Locate the cell with the specified text and output its (x, y) center coordinate. 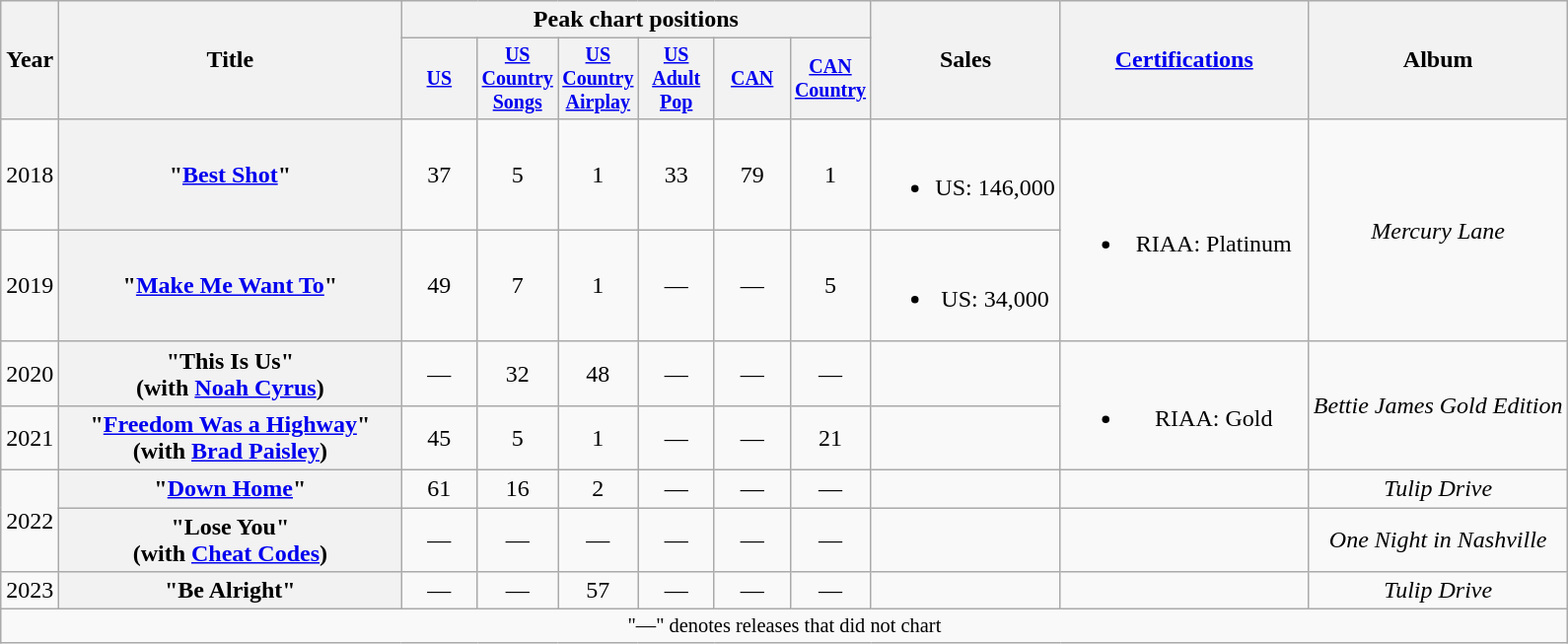
Sales (965, 60)
Album (1438, 60)
7 (518, 286)
61 (440, 489)
US: 146,000 (965, 174)
16 (518, 489)
2020 (30, 373)
RIAA: Platinum (1183, 230)
USCountrySongs (518, 79)
Year (30, 60)
US: 34,000 (965, 286)
"—" denotes releases that did not chart (785, 626)
2021 (30, 438)
RIAA: Gold (1183, 405)
45 (440, 438)
2023 (30, 591)
Peak chart positions (636, 20)
2019 (30, 286)
2022 (30, 521)
Bettie James Gold Edition (1438, 405)
37 (440, 174)
"Best Shot" (231, 174)
"Make Me Want To" (231, 286)
US AdultPop (677, 79)
33 (677, 174)
US (440, 79)
"Lose You"(with Cheat Codes) (231, 540)
Certifications (1183, 60)
Mercury Lane (1438, 230)
"This Is Us"(with Noah Cyrus) (231, 373)
CAN (751, 79)
21 (830, 438)
"Down Home" (231, 489)
48 (599, 373)
57 (599, 591)
USCountryAirplay (599, 79)
32 (518, 373)
"Freedom Was a Highway"(with Brad Paisley) (231, 438)
Title (231, 60)
79 (751, 174)
One Night in Nashville (1438, 540)
CAN Country (830, 79)
2018 (30, 174)
49 (440, 286)
2 (599, 489)
"Be Alright" (231, 591)
